Detect which cell encompasses the target text, then output its (x, y) center coordinate. 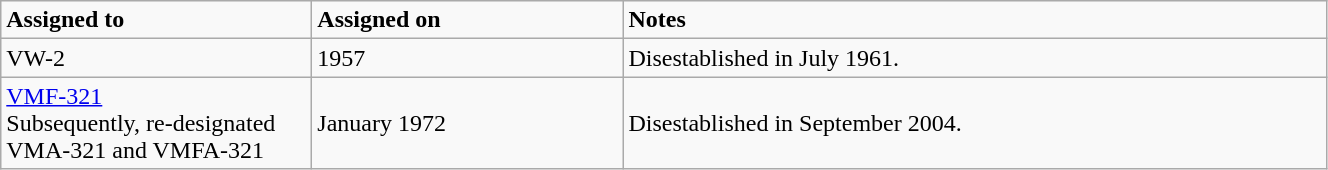
VMF-321Subsequently, re-designated VMA-321 and VMFA-321 (156, 123)
Disestablished in September 2004. (975, 123)
1957 (468, 58)
Assigned on (468, 20)
VW-2 (156, 58)
Assigned to (156, 20)
Disestablished in July 1961. (975, 58)
Notes (975, 20)
January 1972 (468, 123)
